Find where the given text appears and provide that cell's center as (X, Y) coordinate. 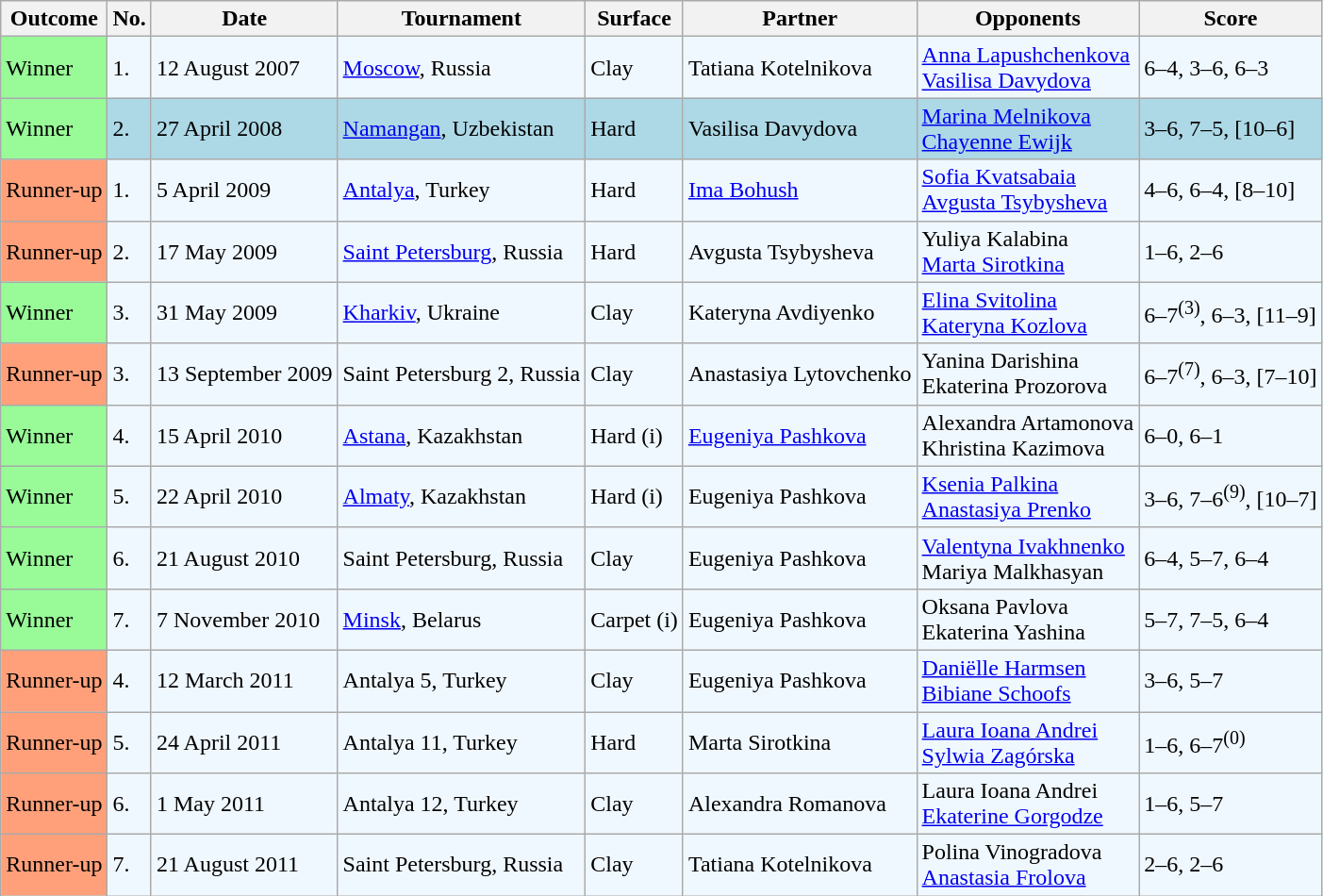
Laura Ioana Andrei Ekaterine Gorgodze (1028, 804)
Saint Petersburg 2, Russia (462, 373)
Valentyna Ivakhnenko Mariya Malkhasyan (1028, 558)
Yuliya Kalabina Marta Sirotkina (1028, 251)
Ksenia Palkina Anastasiya Prenko (1028, 496)
Astana, Kazakhstan (462, 436)
24 April 2011 (244, 741)
17 May 2009 (244, 251)
Laura Ioana Andrei Sylwia Zagórska (1028, 741)
6–4, 3–6, 6–3 (1231, 68)
Oksana Pavlova Ekaterina Yashina (1028, 619)
27 April 2008 (244, 128)
1 May 2011 (244, 804)
Antalya 5, Turkey (462, 681)
3–6, 7–6(9), [10–7] (1231, 496)
Kharkiv, Ukraine (462, 313)
3–6, 7–5, [10–6] (1231, 128)
21 August 2011 (244, 866)
3–6, 5–7 (1231, 681)
31 May 2009 (244, 313)
4–6, 6–4, [8–10] (1231, 191)
Ima Bohush (800, 191)
6–4, 5–7, 6–4 (1231, 558)
Anna Lapushchenkova Vasilisa Davydova (1028, 68)
No. (129, 19)
Anastasiya Lytovchenko (800, 373)
Antalya 11, Turkey (462, 741)
Almaty, Kazakhstan (462, 496)
15 April 2010 (244, 436)
Yanina Darishina Ekaterina Prozorova (1028, 373)
Alexandra Romanova (800, 804)
5–7, 7–5, 6–4 (1231, 619)
2–6, 2–6 (1231, 866)
Alexandra Artamonova Khristina Kazimova (1028, 436)
Opponents (1028, 19)
Elina Svitolina Kateryna Kozlova (1028, 313)
Outcome (55, 19)
6–7(3), 6–3, [11–9] (1231, 313)
Namangan, Uzbekistan (462, 128)
12 August 2007 (244, 68)
Antalya 12, Turkey (462, 804)
Marta Sirotkina (800, 741)
Partner (800, 19)
1–6, 5–7 (1231, 804)
Carpet (i) (635, 619)
Surface (635, 19)
Date (244, 19)
21 August 2010 (244, 558)
6–7(7), 6–3, [7–10] (1231, 373)
Moscow, Russia (462, 68)
1–6, 6–7(0) (1231, 741)
6–0, 6–1 (1231, 436)
Avgusta Tsybysheva (800, 251)
22 April 2010 (244, 496)
Marina Melnikova Chayenne Ewijk (1028, 128)
Minsk, Belarus (462, 619)
5 April 2009 (244, 191)
Vasilisa Davydova (800, 128)
7 November 2010 (244, 619)
Antalya, Turkey (462, 191)
13 September 2009 (244, 373)
1–6, 2–6 (1231, 251)
Sofia Kvatsabaia Avgusta Tsybysheva (1028, 191)
Score (1231, 19)
Kateryna Avdiyenko (800, 313)
Daniëlle Harmsen Bibiane Schoofs (1028, 681)
Tournament (462, 19)
12 March 2011 (244, 681)
Polina Vinogradova Anastasia Frolova (1028, 866)
